Identify which cell holds the provided text, then report its [X, Y] central coordinate. 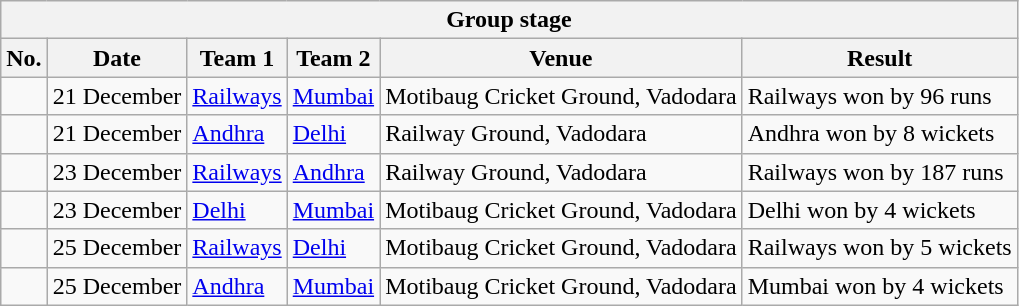
Date [117, 58]
Railways won by 187 runs [880, 172]
Railways won by 5 wickets [880, 248]
Venue [562, 58]
Team 2 [333, 58]
Andhra won by 8 wickets [880, 134]
Group stage [509, 20]
Delhi won by 4 wickets [880, 210]
Railways won by 96 runs [880, 96]
No. [24, 58]
Mumbai won by 4 wickets [880, 286]
Result [880, 58]
Team 1 [237, 58]
